For the text-containing cell, return its midpoint in (x, y) coordinate format. 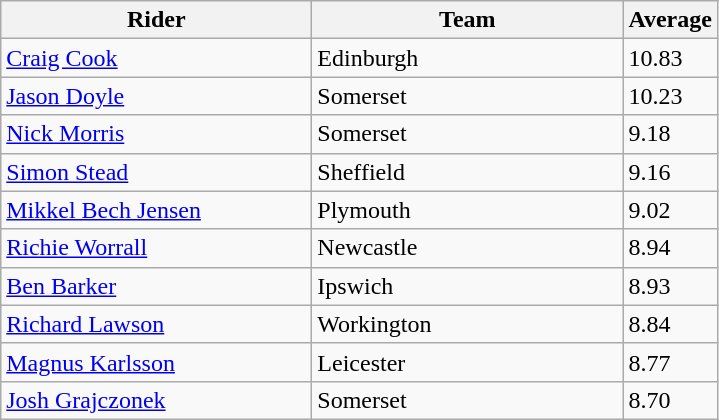
8.93 (670, 286)
Newcastle (468, 248)
9.16 (670, 172)
Plymouth (468, 210)
10.83 (670, 58)
Leicester (468, 362)
Rider (156, 20)
Richie Worrall (156, 248)
Nick Morris (156, 134)
9.18 (670, 134)
8.84 (670, 324)
Magnus Karlsson (156, 362)
10.23 (670, 96)
8.77 (670, 362)
9.02 (670, 210)
Josh Grajczonek (156, 400)
Craig Cook (156, 58)
Mikkel Bech Jensen (156, 210)
8.70 (670, 400)
Edinburgh (468, 58)
Jason Doyle (156, 96)
Richard Lawson (156, 324)
Ben Barker (156, 286)
Simon Stead (156, 172)
Sheffield (468, 172)
Team (468, 20)
8.94 (670, 248)
Workington (468, 324)
Ipswich (468, 286)
Average (670, 20)
